Provide the (X, Y) coordinate of the cell's center where the given text is located.  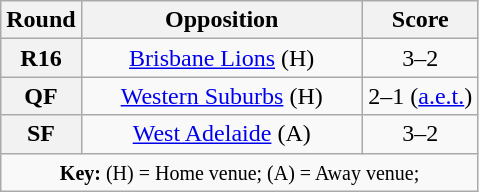
Round (41, 20)
SF (41, 134)
Brisbane Lions (H) (222, 58)
R16 (41, 58)
Score (420, 20)
Opposition (222, 20)
QF (41, 96)
Key: (H) = Home venue; (A) = Away venue; (240, 172)
Western Suburbs (H) (222, 96)
2–1 (a.e.t.) (420, 96)
West Adelaide (A) (222, 134)
